Pinpoint the cell where the given text exists, returning its (X, Y) midpoint coordinate. 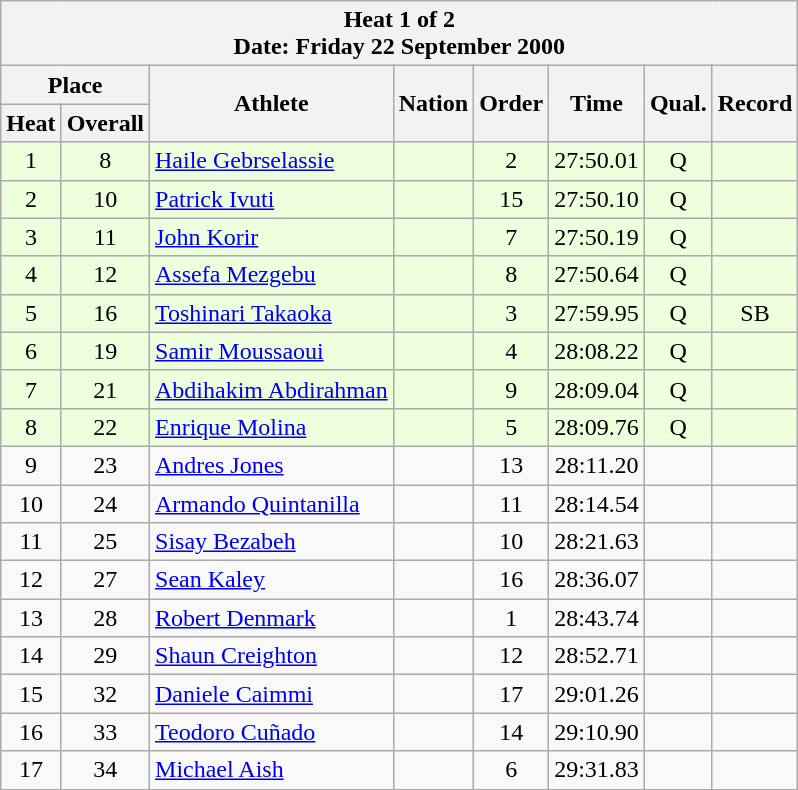
29:01.26 (597, 694)
Assefa Mezgebu (272, 275)
Robert Denmark (272, 618)
28:14.54 (597, 503)
28:09.76 (597, 427)
29:31.83 (597, 770)
Teodoro Cuñado (272, 732)
28:11.20 (597, 465)
Toshinari Takaoka (272, 313)
28:08.22 (597, 351)
Abdihakim Abdirahman (272, 389)
Place (76, 85)
Sean Kaley (272, 580)
23 (105, 465)
22 (105, 427)
Qual. (678, 104)
Andres Jones (272, 465)
Order (512, 104)
27:50.19 (597, 237)
Enrique Molina (272, 427)
25 (105, 542)
27:50.01 (597, 161)
32 (105, 694)
19 (105, 351)
Michael Aish (272, 770)
27:50.10 (597, 199)
Time (597, 104)
27:50.64 (597, 275)
Armando Quintanilla (272, 503)
28 (105, 618)
Sisay Bezabeh (272, 542)
SB (755, 313)
28:52.71 (597, 656)
Heat (31, 123)
Patrick Ivuti (272, 199)
28:43.74 (597, 618)
29 (105, 656)
Heat 1 of 2 Date: Friday 22 September 2000 (400, 34)
Nation (433, 104)
27:59.95 (597, 313)
33 (105, 732)
24 (105, 503)
28:09.04 (597, 389)
John Korir (272, 237)
Athlete (272, 104)
Haile Gebrselassie (272, 161)
Overall (105, 123)
Samir Moussaoui (272, 351)
27 (105, 580)
Record (755, 104)
21 (105, 389)
34 (105, 770)
28:21.63 (597, 542)
28:36.07 (597, 580)
29:10.90 (597, 732)
Daniele Caimmi (272, 694)
Shaun Creighton (272, 656)
